From the cell containing the given text, extract its center point as [x, y] coordinate. 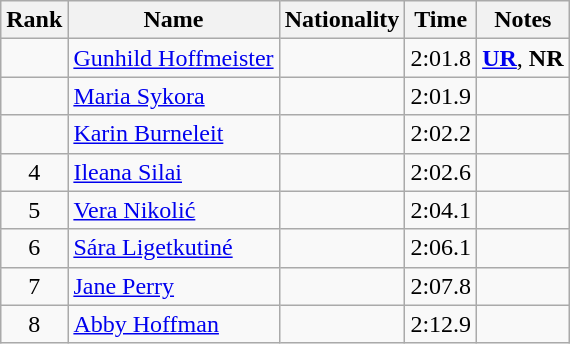
Jane Perry [174, 286]
Name [174, 20]
2:02.6 [441, 172]
Abby Hoffman [174, 324]
Vera Nikolić [174, 210]
Notes [523, 20]
2:01.8 [441, 58]
UR, NR [523, 58]
2:12.9 [441, 324]
2:02.2 [441, 134]
Ileana Silai [174, 172]
4 [34, 172]
Rank [34, 20]
Maria Sykora [174, 96]
2:01.9 [441, 96]
Nationality [342, 20]
Sára Ligetkutiné [174, 248]
Karin Burneleit [174, 134]
8 [34, 324]
7 [34, 286]
Gunhild Hoffmeister [174, 58]
Time [441, 20]
6 [34, 248]
2:07.8 [441, 286]
2:04.1 [441, 210]
2:06.1 [441, 248]
5 [34, 210]
